Capture the cell that displays the provided text and extract its (x, y) central coordinate. 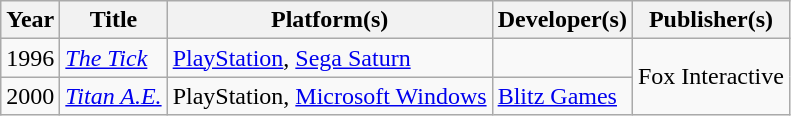
Year (30, 20)
Title (114, 20)
Publisher(s) (710, 20)
Blitz Games (562, 96)
PlayStation, Microsoft Windows (330, 96)
PlayStation, Sega Saturn (330, 58)
2000 (30, 96)
The Tick (114, 58)
Fox Interactive (710, 77)
1996 (30, 58)
Developer(s) (562, 20)
Titan A.E. (114, 96)
Platform(s) (330, 20)
